For the text-containing cell, return its midpoint in (X, Y) coordinate format. 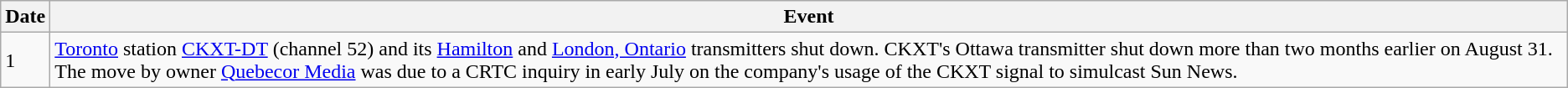
Date (25, 17)
1 (25, 60)
Event (809, 17)
